From the cell containing the given text, extract its center point as (x, y) coordinate. 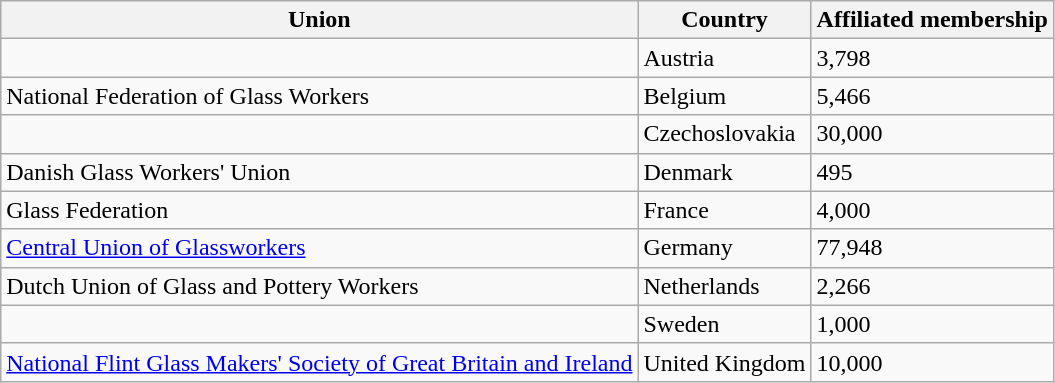
5,466 (932, 96)
Union (320, 20)
Dutch Union of Glass and Pottery Workers (320, 286)
2,266 (932, 286)
10,000 (932, 362)
Central Union of Glassworkers (320, 248)
Belgium (724, 96)
3,798 (932, 58)
France (724, 210)
495 (932, 172)
United Kingdom (724, 362)
30,000 (932, 134)
77,948 (932, 248)
Country (724, 20)
Sweden (724, 324)
Austria (724, 58)
Glass Federation (320, 210)
Czechoslovakia (724, 134)
Netherlands (724, 286)
4,000 (932, 210)
Affiliated membership (932, 20)
1,000 (932, 324)
National Federation of Glass Workers (320, 96)
Germany (724, 248)
Danish Glass Workers' Union (320, 172)
National Flint Glass Makers' Society of Great Britain and Ireland (320, 362)
Denmark (724, 172)
